Locate the cell with the specified text and output its [X, Y] center coordinate. 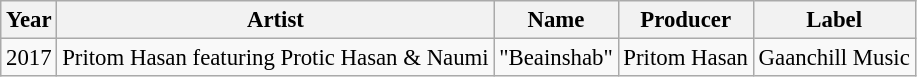
Artist [276, 20]
Pritom Hasan [686, 58]
Name [556, 20]
Producer [686, 20]
Pritom Hasan featuring Protic Hasan & Naumi [276, 58]
"Beainshab" [556, 58]
Gaanchill Music [834, 58]
2017 [29, 58]
Label [834, 20]
Year [29, 20]
